Detect which cell encompasses the target text, then output its [X, Y] center coordinate. 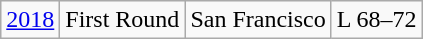
First Round [122, 20]
L 68–72 [376, 20]
San Francisco [258, 20]
2018 [30, 20]
